From the cell containing the given text, extract its center point as (X, Y) coordinate. 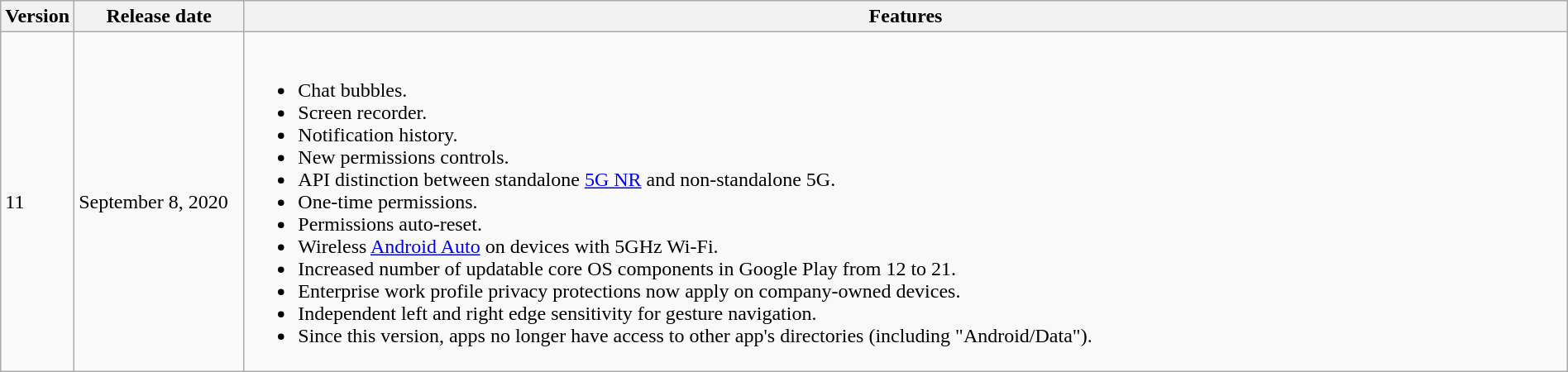
Release date (159, 17)
September 8, 2020 (159, 202)
Version (38, 17)
11 (38, 202)
Features (906, 17)
